Return the [x, y] coordinate for the center point of the cell that contains the specified text.  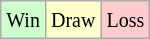
Win [24, 20]
Draw [72, 20]
Loss [126, 20]
